Extract the [x, y] coordinate from the center of the cell holding the provided text.  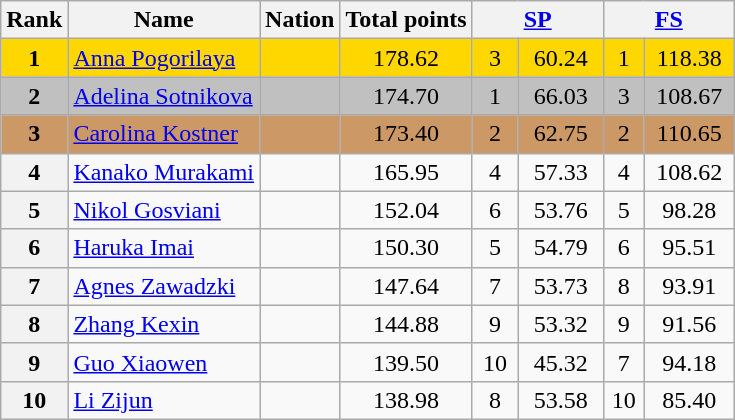
FS [668, 20]
173.40 [406, 134]
Rank [34, 20]
Nikol Gosviani [164, 210]
91.56 [689, 324]
Agnes Zawadzki [164, 286]
93.91 [689, 286]
53.32 [560, 324]
54.79 [560, 248]
66.03 [560, 96]
118.38 [689, 58]
Total points [406, 20]
Haruka Imai [164, 248]
95.51 [689, 248]
Carolina Kostner [164, 134]
178.62 [406, 58]
110.65 [689, 134]
165.95 [406, 172]
Anna Pogorilaya [164, 58]
144.88 [406, 324]
108.67 [689, 96]
85.40 [689, 400]
174.70 [406, 96]
98.28 [689, 210]
Adelina Sotnikova [164, 96]
57.33 [560, 172]
53.73 [560, 286]
152.04 [406, 210]
138.98 [406, 400]
Nation [300, 20]
Name [164, 20]
Zhang Kexin [164, 324]
139.50 [406, 362]
45.32 [560, 362]
150.30 [406, 248]
53.58 [560, 400]
94.18 [689, 362]
Guo Xiaowen [164, 362]
62.75 [560, 134]
Li Zijun [164, 400]
Kanako Murakami [164, 172]
53.76 [560, 210]
SP [538, 20]
108.62 [689, 172]
60.24 [560, 58]
147.64 [406, 286]
